Extract the [X, Y] coordinate from the center of the cell holding the provided text.  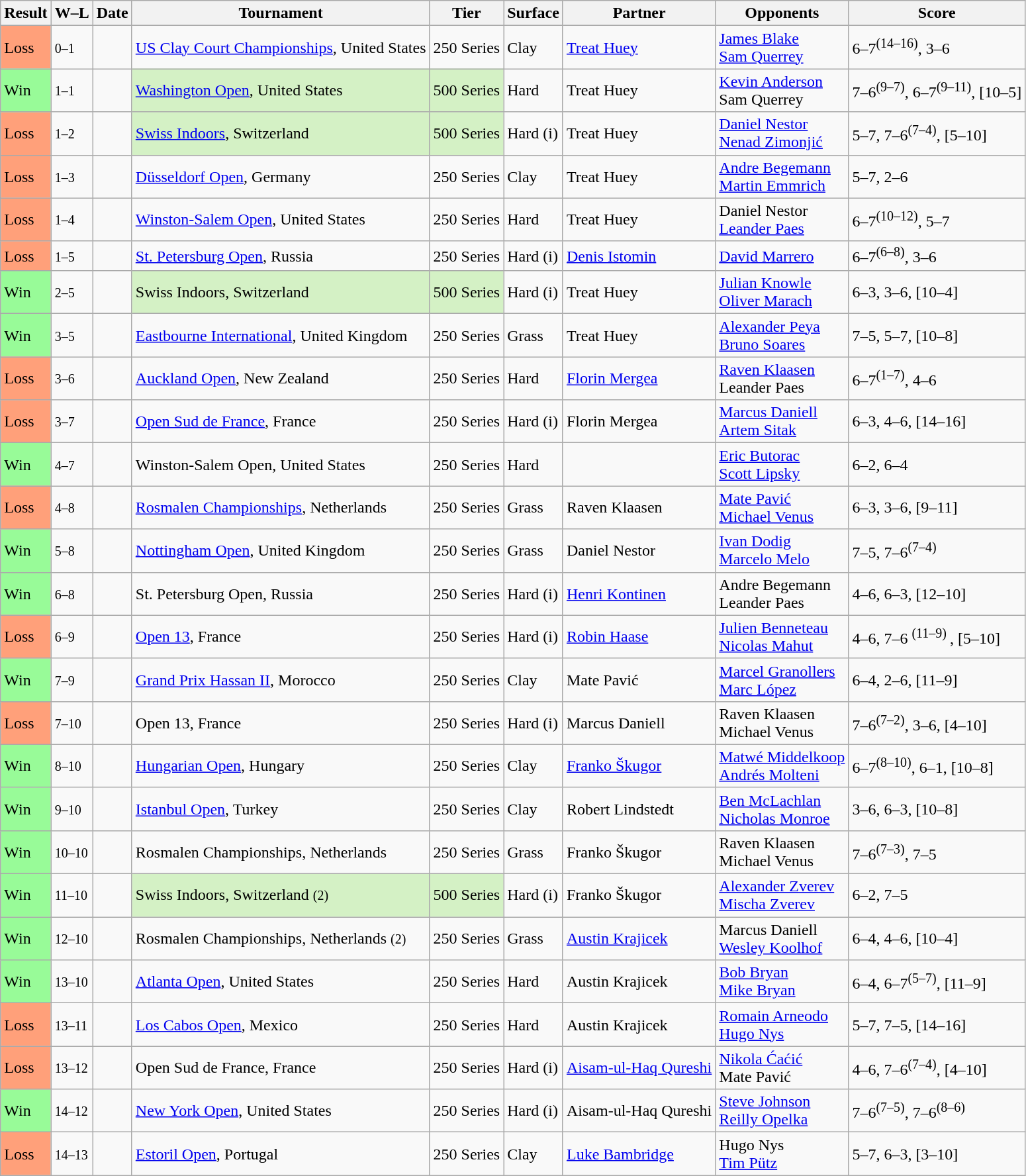
2–5 [71, 293]
13–10 [71, 981]
1–4 [71, 220]
Los Cabos Open, Mexico [281, 1025]
Andre Begemann Martin Emmrich [782, 176]
5–7, 2–6 [937, 176]
Julian Knowle Oliver Marach [782, 293]
Nikola Ćaćić Mate Pavić [782, 1067]
Daniel Nestor Leander Paes [782, 220]
6–7(6–8), 3–6 [937, 256]
Alexander Peya Bruno Soares [782, 335]
5–8 [71, 551]
Surface [534, 13]
Opponents [782, 13]
6–2, 7–5 [937, 895]
US Clay Court Championships, United States [281, 48]
6–3, 3–6, [9–11] [937, 507]
David Marrero [782, 256]
Result [26, 13]
4–7 [71, 465]
5–7, 6–3, [3–10] [937, 1153]
Steve Johnson Reilly Opelka [782, 1111]
14–13 [71, 1153]
Nottingham Open, United Kingdom [281, 551]
7–6(7–2), 3–6, [4–10] [937, 723]
14–12 [71, 1111]
Marcus Daniell Artem Sitak [782, 421]
Marcus Daniell Wesley Koolhof [782, 939]
10–10 [71, 852]
Rosmalen Championships, Netherlands (2) [281, 939]
3–5 [71, 335]
Istanbul Open, Turkey [281, 809]
Grand Prix Hassan II, Morocco [281, 679]
Eric Butorac Scott Lipsky [782, 465]
3–6, 6–3, [10–8] [937, 809]
7–10 [71, 723]
8–10 [71, 765]
Kevin Anderson Sam Querrey [782, 90]
Score [937, 13]
Daniel Nestor Nenad Zimonjić [782, 134]
6–7(1–7), 4–6 [937, 379]
4–8 [71, 507]
6–7(8–10), 6–1, [10–8] [937, 765]
W–L [71, 13]
Düsseldorf Open, Germany [281, 176]
11–10 [71, 895]
1–1 [71, 90]
7–6(9–7), 6–7(9–11), [10–5] [937, 90]
6–2, 6–4 [937, 465]
Raven Klaasen Leander Paes [782, 379]
Marcus Daniell [639, 723]
New York Open, United States [281, 1111]
Tier [467, 13]
7–5, 7–6(7–4) [937, 551]
6–4, 4–6, [10–4] [937, 939]
3–7 [71, 421]
Ben McLachlan Nicholas Monroe [782, 809]
6–7(14–16), 3–6 [937, 48]
7–6(7–5), 7–6(8–6) [937, 1111]
4–6, 6–3, [12–10] [937, 593]
3–6 [71, 379]
7–6(7–3), 7–5 [937, 852]
Daniel Nestor [639, 551]
Alexander Zverev Mischa Zverev [782, 895]
Denis Istomin [639, 256]
6–7(10–12), 5–7 [937, 220]
Swiss Indoors, Switzerland (2) [281, 895]
0–1 [71, 48]
Estoril Open, Portugal [281, 1153]
Henri Kontinen [639, 593]
Washington Open, United States [281, 90]
James Blake Sam Querrey [782, 48]
Luke Bambridge [639, 1153]
9–10 [71, 809]
1–2 [71, 134]
7–9 [71, 679]
Raven Klaasen [639, 507]
5–7, 7–6(7–4), [5–10] [937, 134]
1–3 [71, 176]
5–7, 7–5, [14–16] [937, 1025]
Bob Bryan Mike Bryan [782, 981]
Atlanta Open, United States [281, 981]
Matwé Middelkoop Andrés Molteni [782, 765]
Andre Begemann Leander Paes [782, 593]
Julien Benneteau Nicolas Mahut [782, 637]
Mate Pavić [639, 679]
Tournament [281, 13]
6–3, 3–6, [10–4] [937, 293]
4–6, 7–6(7–4), [4–10] [937, 1067]
6–9 [71, 637]
Partner [639, 13]
6–4, 2–6, [11–9] [937, 679]
1–5 [71, 256]
Robin Haase [639, 637]
7–5, 5–7, [10–8] [937, 335]
Robert Lindstedt [639, 809]
6–8 [71, 593]
Ivan Dodig Marcelo Melo [782, 551]
13–11 [71, 1025]
Romain Arneodo Hugo Nys [782, 1025]
4–6, 7–6 (11–9) , [5–10] [937, 637]
Hungarian Open, Hungary [281, 765]
13–12 [71, 1067]
6–4, 6–7(5–7), [11–9] [937, 981]
Marcel Granollers Marc López [782, 679]
Date [113, 13]
6–3, 4–6, [14–16] [937, 421]
Eastbourne International, United Kingdom [281, 335]
12–10 [71, 939]
Hugo Nys Tim Pütz [782, 1153]
Auckland Open, New Zealand [281, 379]
Mate Pavić Michael Venus [782, 507]
